Pinpoint the cell where the given text exists, returning its (X, Y) midpoint coordinate. 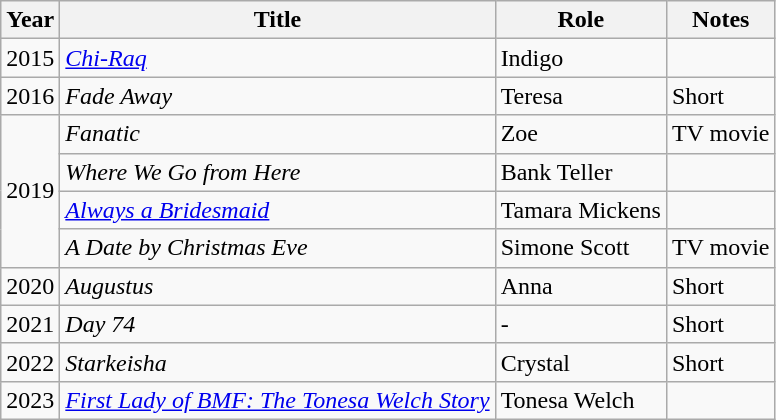
Zoe (580, 134)
Augustus (278, 286)
2021 (30, 324)
2022 (30, 362)
Day 74 (278, 324)
Starkeisha (278, 362)
Role (580, 20)
2015 (30, 58)
Always a Bridesmaid (278, 210)
Anna (580, 286)
First Lady of BMF: The Tonesa Welch Story (278, 400)
Tamara Mickens (580, 210)
2019 (30, 191)
2023 (30, 400)
Indigo (580, 58)
Simone Scott (580, 248)
2020 (30, 286)
Notes (720, 20)
Where We Go from Here (278, 172)
Chi-Raq (278, 58)
2016 (30, 96)
Fanatic (278, 134)
Year (30, 20)
Teresa (580, 96)
- (580, 324)
Title (278, 20)
Crystal (580, 362)
Tonesa Welch (580, 400)
A Date by Christmas Eve (278, 248)
Fade Away (278, 96)
Bank Teller (580, 172)
